Output the [x, y] coordinate of the center of the cell containing the given text.  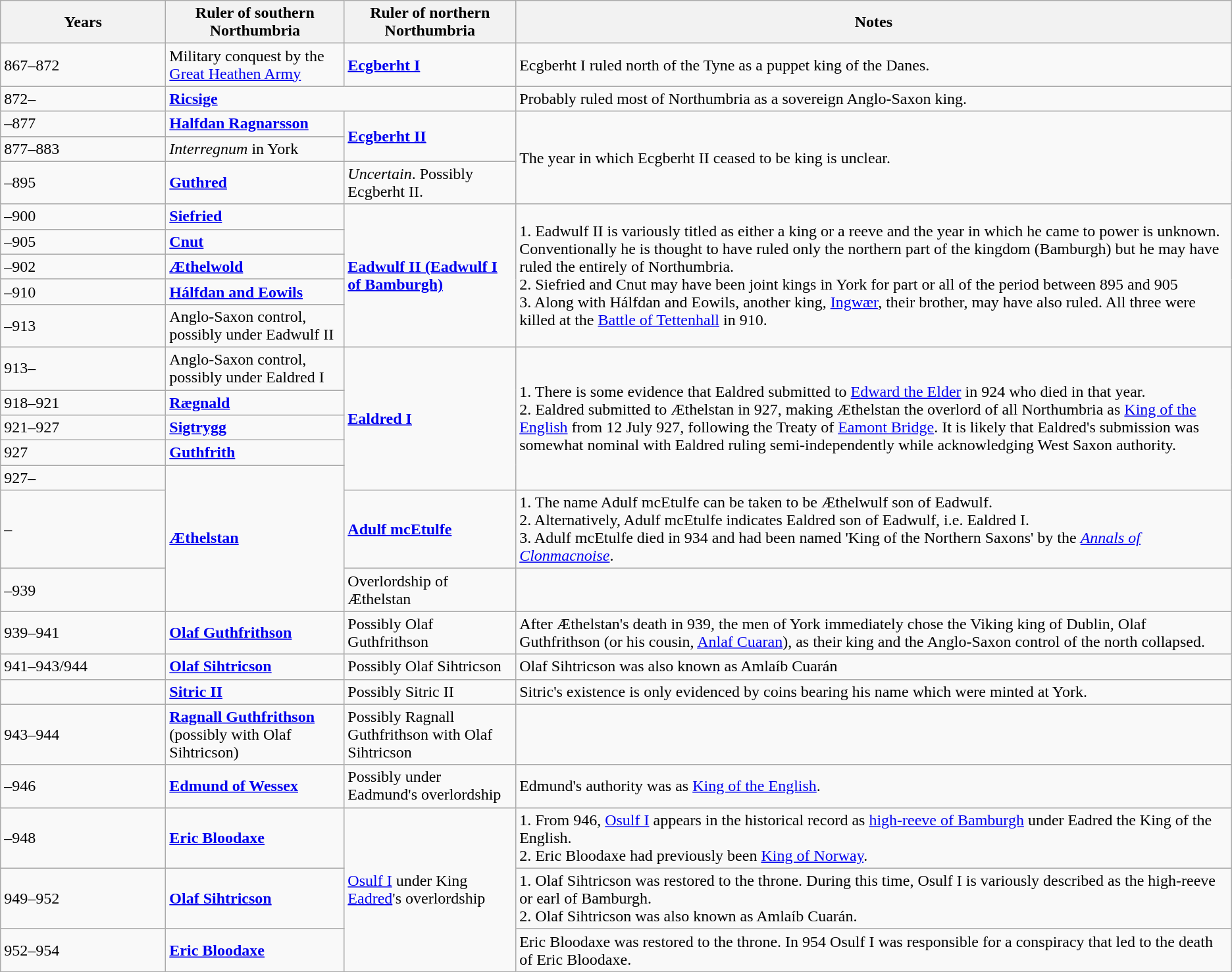
Interregnum in York [255, 149]
Edmund's authority was as King of the English. [874, 786]
Hálfdan and Eowils [255, 292]
–948 [83, 838]
–946 [83, 786]
877–883 [83, 149]
–939 [83, 590]
Æthelwold [255, 267]
Overlordship of Æthelstan [430, 590]
Possibly Ragnall Guthfrithson with Olaf Sihtricson [430, 734]
872– [83, 99]
Ecgberht II [430, 136]
Siefried [255, 217]
943–944 [83, 734]
Rægnald [255, 402]
Eric Bloodaxe was restored to the throne. In 954 Osulf I was responsible for a conspiracy that led to the death of Eric Bloodaxe. [874, 950]
–902 [83, 267]
Ecgberht I [430, 64]
Possibly under Eadmund's overlordship [430, 786]
Years [83, 22]
Possibly Olaf Guthfrithson [430, 633]
The year in which Ecgberht II ceased to be king is unclear. [874, 158]
949–952 [83, 898]
Uncertain. Possibly Ecgberht II. [430, 183]
Guthfrith [255, 453]
Ruler of southern Northumbria [255, 22]
Æthelstan [255, 538]
Anglo-Saxon control, possibly under Eadwulf II [255, 325]
Ricsige [341, 99]
921–927 [83, 428]
Probably ruled most of Northumbria as a sovereign Anglo-Saxon king. [874, 99]
Possibly Olaf Sihtricson [430, 667]
939–941 [83, 633]
Osulf I under King Eadred's overlordship [430, 890]
867–872 [83, 64]
941–943/944 [83, 667]
Sitric's existence is only evidenced by coins bearing his name which were minted at York. [874, 692]
Olaf Guthfrithson [255, 633]
Guthred [255, 183]
927 [83, 453]
–900 [83, 217]
Ecgberht I ruled north of the Tyne as a puppet king of the Danes. [874, 64]
Sitric II [255, 692]
–877 [83, 124]
918–921 [83, 402]
–905 [83, 242]
Ragnall Guthfrithson (possibly with Olaf Sihtricson) [255, 734]
Military conquest by the Great Heathen Army [255, 64]
–913 [83, 325]
Halfdan Ragnarsson [255, 124]
Notes [874, 22]
Eadwulf II (Eadwulf I of Bamburgh) [430, 275]
Ealdred I [430, 419]
Adulf mcEtulfe [430, 529]
Olaf Sihtricson was also known as Amlaíb Cuarán [874, 667]
Ruler of northern Northumbria [430, 22]
Edmund of Wessex [255, 786]
Sigtrygg [255, 428]
927– [83, 478]
952–954 [83, 950]
Possibly Sitric II [430, 692]
Cnut [255, 242]
– [83, 529]
913– [83, 369]
–910 [83, 292]
–895 [83, 183]
Anglo-Saxon control, possibly under Ealdred I [255, 369]
